Capture the cell that displays the provided text and extract its [X, Y] central coordinate. 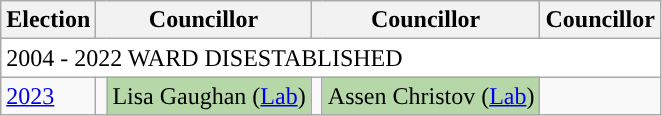
2004 - 2022 WARD DISESTABLISHED [331, 58]
Election [48, 20]
Assen Christov (Lab) [431, 96]
Lisa Gaughan (Lab) [209, 96]
2023 [48, 96]
